Return the (x, y) coordinate for the center point of the cell that contains the specified text.  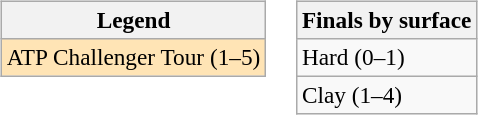
ATP Challenger Tour (1–5) (133, 57)
Legend (133, 20)
Hard (0–1) (387, 57)
Clay (1–4) (387, 95)
Finals by surface (387, 20)
